Extract the (X, Y) coordinate from the center of the cell holding the provided text.  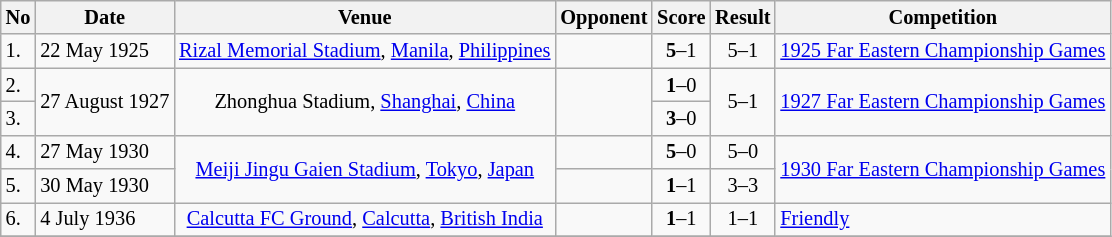
Venue (364, 17)
3–3 (742, 186)
Zhonghua Stadium, Shanghai, China (364, 102)
4. (18, 152)
No (18, 17)
2. (18, 85)
Date (104, 17)
Opponent (604, 17)
Meiji Jingu Gaien Stadium, Tokyo, Japan (364, 168)
1930 Far Eastern Championship Games (942, 168)
1–0 (681, 85)
1927 Far Eastern Championship Games (942, 102)
3. (18, 118)
30 May 1930 (104, 186)
Competition (942, 17)
4 July 1936 (104, 219)
27 May 1930 (104, 152)
Calcutta FC Ground, Calcutta, British India (364, 219)
6. (18, 219)
Score (681, 17)
Result (742, 17)
27 August 1927 (104, 102)
22 May 1925 (104, 51)
Rizal Memorial Stadium, Manila, Philippines (364, 51)
3–0 (681, 118)
Friendly (942, 219)
1925 Far Eastern Championship Games (942, 51)
5. (18, 186)
1. (18, 51)
